Detect which cell encompasses the target text, then output its (x, y) center coordinate. 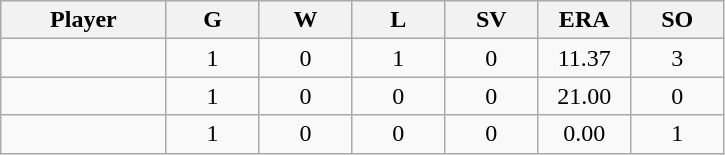
11.37 (584, 58)
G (212, 20)
ERA (584, 20)
W (306, 20)
L (398, 20)
0.00 (584, 134)
SV (492, 20)
Player (84, 20)
3 (678, 58)
21.00 (584, 96)
SO (678, 20)
